Pinpoint the cell where the given text exists, returning its (X, Y) midpoint coordinate. 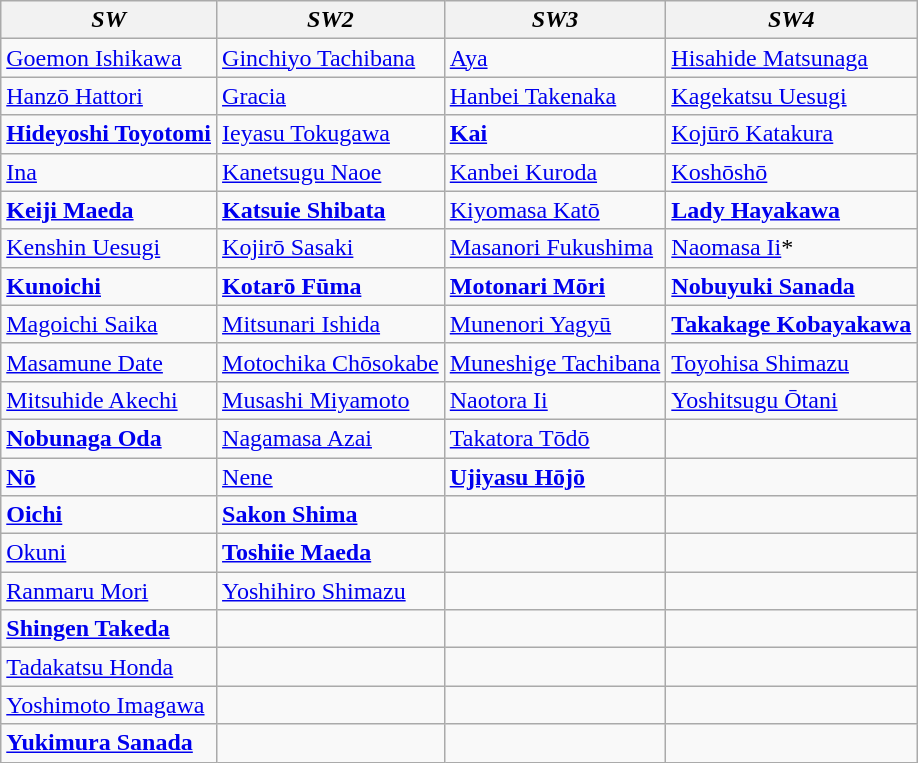
Kenshin Uesugi (109, 248)
Nobunaga Oda (109, 438)
SW3 (555, 20)
Kojirō Sasaki (331, 248)
Motochika Chōsokabe (331, 362)
Shingen Takeda (109, 629)
Sakon Shima (331, 515)
Yoshihiro Shimazu (331, 591)
Nobuyuki Sanada (792, 286)
Magoichi Saika (109, 324)
SW (109, 20)
Yukimura Sanada (109, 743)
Aya (555, 58)
Kanbei Kuroda (555, 172)
Kagekatsu Uesugi (792, 96)
Kunoichi (109, 286)
Ujiyasu Hōjō (555, 477)
Hanbei Takenaka (555, 96)
Katsuie Shibata (331, 210)
Ina (109, 172)
Munenori Yagyū (555, 324)
Masamune Date (109, 362)
Muneshige Tachibana (555, 362)
Kotarō Fūma (331, 286)
Kojūrō Katakura (792, 134)
Gracia (331, 96)
Okuni (109, 553)
Mitsunari Ishida (331, 324)
Ieyasu Tokugawa (331, 134)
Naomasa Ii* (792, 248)
Toshiie Maeda (331, 553)
Toyohisa Shimazu (792, 362)
Mitsuhide Akechi (109, 400)
Takatora Tōdō (555, 438)
Musashi Miyamoto (331, 400)
Tadakatsu Honda (109, 667)
Hanzō Hattori (109, 96)
Kanetsugu Naoe (331, 172)
Yoshimoto Imagawa (109, 705)
Ginchiyo Tachibana (331, 58)
Lady Hayakawa (792, 210)
Oichi (109, 515)
SW4 (792, 20)
SW2 (331, 20)
Kiyomasa Katō (555, 210)
Keiji Maeda (109, 210)
Naotora Ii (555, 400)
Motonari Mōri (555, 286)
Hideyoshi Toyotomi (109, 134)
Goemon Ishikawa (109, 58)
Nagamasa Azai (331, 438)
Ranmaru Mori (109, 591)
Koshōshō (792, 172)
Nene (331, 477)
Masanori Fukushima (555, 248)
Takakage Kobayakawa (792, 324)
Nō (109, 477)
Kai (555, 134)
Hisahide Matsunaga (792, 58)
Yoshitsugu Ōtani (792, 400)
